From the cell containing the given text, extract its center point as [x, y] coordinate. 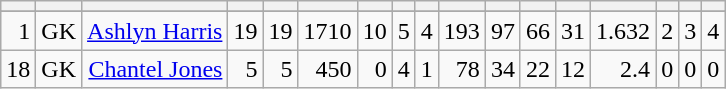
2 [668, 31]
193 [462, 31]
78 [462, 69]
1.632 [624, 31]
10 [374, 31]
34 [502, 69]
18 [18, 69]
12 [572, 69]
450 [328, 69]
2.4 [624, 69]
Chantel Jones [155, 69]
22 [538, 69]
97 [502, 31]
66 [538, 31]
3 [690, 31]
1710 [328, 31]
31 [572, 31]
Ashlyn Harris [155, 31]
